Output the [x, y] coordinate of the center of the cell containing the given text.  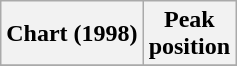
Peakposition [189, 34]
Chart (1998) [72, 34]
